Return (X, Y) of the center of cell containing provided text 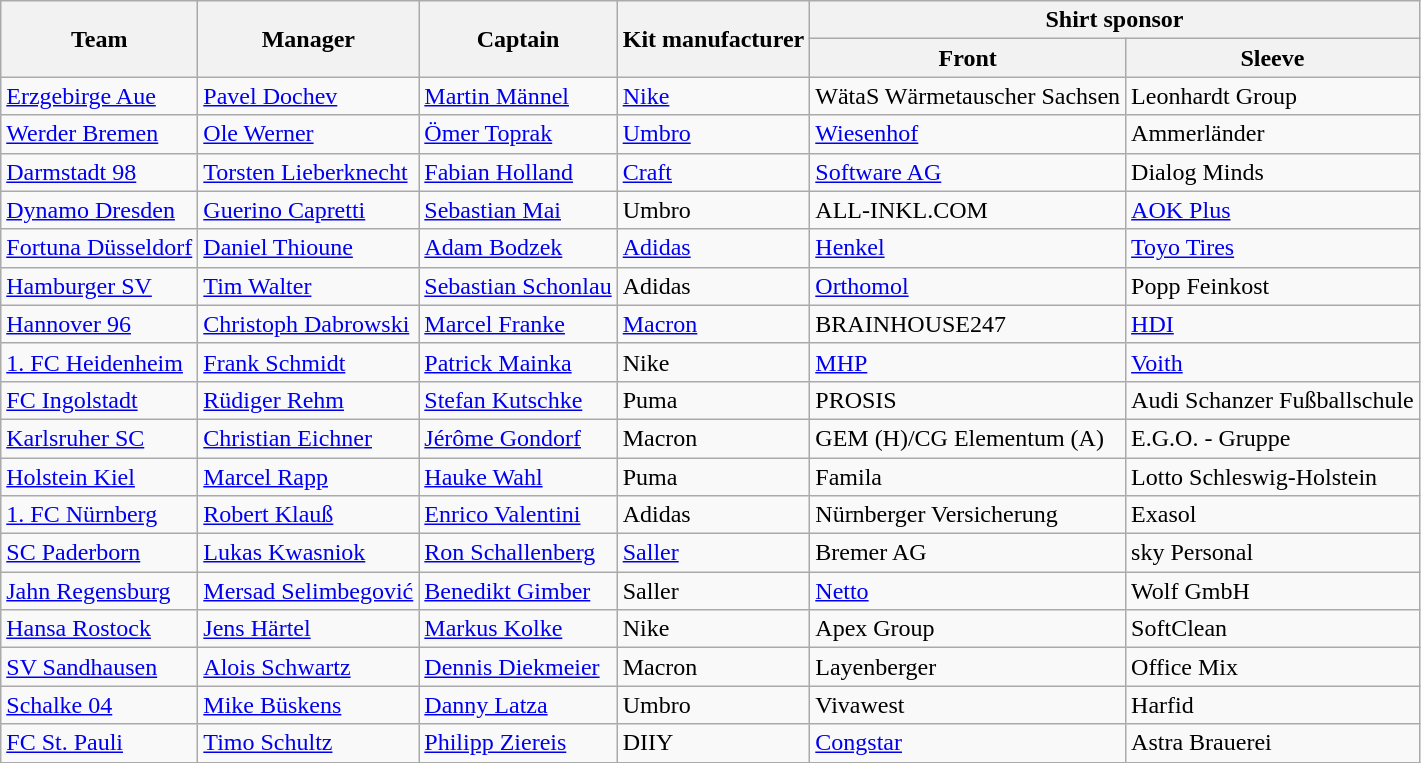
Karlsruher SC (100, 438)
Schalke 04 (100, 705)
Tim Walter (308, 286)
1. FC Heidenheim (100, 362)
Christian Eichner (308, 438)
Sebastian Schonlau (518, 286)
Mersad Selimbegović (308, 591)
Craft (714, 172)
FC Ingolstadt (100, 400)
Jens Härtel (308, 629)
Rüdiger Rehm (308, 400)
Christoph Dabrowski (308, 324)
Orthomol (968, 286)
Manager (308, 39)
Apex Group (968, 629)
Sebastian Mai (518, 210)
WätaS Wärmetauscher Sachsen (968, 96)
sky Personal (1273, 553)
Marcel Rapp (308, 477)
ALL-INKL.COM (968, 210)
Wolf GmbH (1273, 591)
Enrico Valentini (518, 515)
Timo Schultz (308, 743)
Dialog Minds (1273, 172)
SoftClean (1273, 629)
Danny Latza (518, 705)
Jérôme Gondorf (518, 438)
GEM (H)/CG Elementum (A) (968, 438)
Congstar (968, 743)
Software AG (968, 172)
Lukas Kwasniok (308, 553)
Dennis Diekmeier (518, 667)
Erzgebirge Aue (100, 96)
Henkel (968, 248)
AOK Plus (1273, 210)
Astra Brauerei (1273, 743)
Kit manufacturer (714, 39)
Nürnberger Versicherung (968, 515)
Wiesenhof (968, 134)
Ammerländer (1273, 134)
Netto (968, 591)
HDI (1273, 324)
Guerino Capretti (308, 210)
Popp Feinkost (1273, 286)
FC St. Pauli (100, 743)
Bremer AG (968, 553)
Captain (518, 39)
Stefan Kutschke (518, 400)
Werder Bremen (100, 134)
Hauke Wahl (518, 477)
Markus Kolke (518, 629)
Mike Büskens (308, 705)
SC Paderborn (100, 553)
Marcel Franke (518, 324)
Darmstadt 98 (100, 172)
Hannover 96 (100, 324)
Frank Schmidt (308, 362)
Ömer Toprak (518, 134)
Adam Bodzek (518, 248)
Leonhardt Group (1273, 96)
Vivawest (968, 705)
Daniel Thioune (308, 248)
Shirt sponsor (1114, 20)
Philipp Ziereis (518, 743)
Toyo Tires (1273, 248)
E.G.O. - Gruppe (1273, 438)
Robert Klauß (308, 515)
Jahn Regensburg (100, 591)
Benedikt Gimber (518, 591)
Voith (1273, 362)
Patrick Mainka (518, 362)
1. FC Nürnberg (100, 515)
Fabian Holland (518, 172)
Famila (968, 477)
Pavel Dochev (308, 96)
Harfid (1273, 705)
Martin Männel (518, 96)
SV Sandhausen (100, 667)
Exasol (1273, 515)
Sleeve (1273, 58)
Layenberger (968, 667)
Alois Schwartz (308, 667)
Hamburger SV (100, 286)
Lotto Schleswig-Holstein (1273, 477)
Ole Werner (308, 134)
Torsten Lieberknecht (308, 172)
Front (968, 58)
MHP (968, 362)
PROSIS (968, 400)
Fortuna Düsseldorf (100, 248)
DIIY (714, 743)
Team (100, 39)
Dynamo Dresden (100, 210)
Hansa Rostock (100, 629)
BRAINHOUSE247 (968, 324)
Audi Schanzer Fußballschule (1273, 400)
Ron Schallenberg (518, 553)
Holstein Kiel (100, 477)
Office Mix (1273, 667)
